Locate the cell with the specified text and output its (x, y) center coordinate. 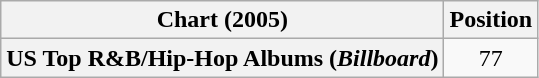
Chart (2005) (222, 20)
US Top R&B/Hip-Hop Albums (Billboard) (222, 58)
Position (491, 20)
77 (491, 58)
